Determine the (X, Y) coordinate at the center of the cell enclosing the given text.  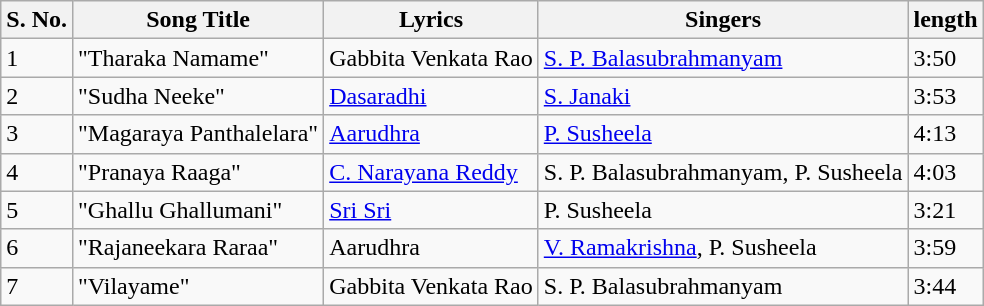
3:21 (946, 210)
"Magaraya Panthalelara" (198, 134)
3 (37, 134)
S. No. (37, 20)
length (946, 20)
S. Janaki (723, 96)
"Vilayame" (198, 286)
"Tharaka Namame" (198, 58)
"Sudha Neeke" (198, 96)
S. P. Balasubrahmanyam, P. Susheela (723, 172)
1 (37, 58)
4 (37, 172)
7 (37, 286)
Song Title (198, 20)
Sri Sri (432, 210)
2 (37, 96)
4:13 (946, 134)
5 (37, 210)
V. Ramakrishna, P. Susheela (723, 248)
Dasaradhi (432, 96)
6 (37, 248)
3:59 (946, 248)
3:53 (946, 96)
"Pranaya Raaga" (198, 172)
3:44 (946, 286)
C. Narayana Reddy (432, 172)
Singers (723, 20)
Lyrics (432, 20)
4:03 (946, 172)
"Rajaneekara Raraa" (198, 248)
3:50 (946, 58)
"Ghallu Ghallumani" (198, 210)
